Find where the given text appears and provide that cell's center as [X, Y] coordinate. 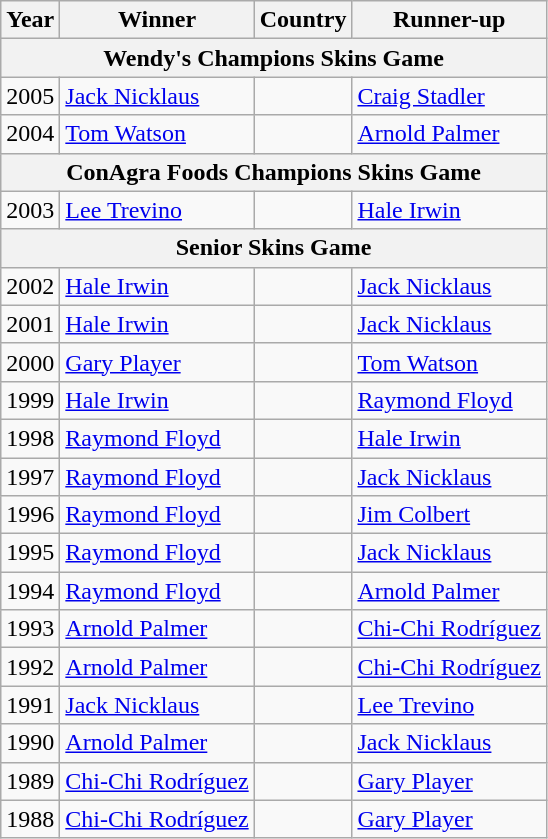
1994 [30, 591]
Craig Stadler [449, 96]
Winner [157, 20]
Senior Skins Game [274, 248]
2002 [30, 286]
1995 [30, 553]
Jim Colbert [449, 515]
Year [30, 20]
2003 [30, 210]
Wendy's Champions Skins Game [274, 58]
2005 [30, 96]
ConAgra Foods Champions Skins Game [274, 172]
1988 [30, 819]
1989 [30, 781]
2001 [30, 324]
1992 [30, 667]
1993 [30, 629]
1997 [30, 477]
Runner-up [449, 20]
2004 [30, 134]
1991 [30, 705]
2000 [30, 362]
1990 [30, 743]
1998 [30, 438]
1996 [30, 515]
1999 [30, 400]
Country [303, 20]
